Determine the [x, y] coordinate at the center of the cell enclosing the given text.  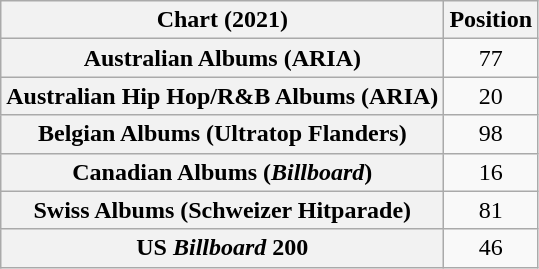
US Billboard 200 [222, 248]
98 [491, 134]
Canadian Albums (Billboard) [222, 172]
Position [491, 20]
Belgian Albums (Ultratop Flanders) [222, 134]
Swiss Albums (Schweizer Hitparade) [222, 210]
77 [491, 58]
81 [491, 210]
Chart (2021) [222, 20]
Australian Hip Hop/R&B Albums (ARIA) [222, 96]
46 [491, 248]
20 [491, 96]
16 [491, 172]
Australian Albums (ARIA) [222, 58]
